Output the (x, y) coordinate of the center of the cell containing the given text.  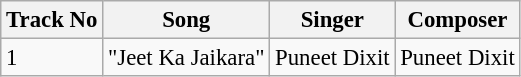
Song (186, 20)
Singer (332, 20)
Composer (458, 20)
Track No (52, 20)
1 (52, 58)
"Jeet Ka Jaikara" (186, 58)
